From the cell containing the given text, extract its center point as (x, y) coordinate. 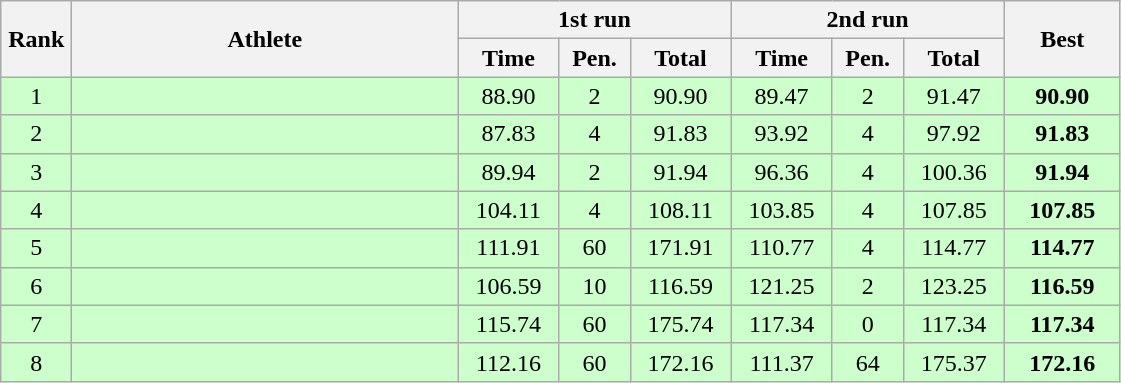
103.85 (782, 210)
171.91 (680, 248)
5 (36, 248)
7 (36, 324)
121.25 (782, 286)
87.83 (508, 134)
8 (36, 362)
1 (36, 96)
Rank (36, 39)
89.94 (508, 172)
10 (594, 286)
1st run (594, 20)
88.90 (508, 96)
Athlete (265, 39)
175.74 (680, 324)
6 (36, 286)
110.77 (782, 248)
89.47 (782, 96)
3 (36, 172)
0 (868, 324)
175.37 (954, 362)
91.47 (954, 96)
97.92 (954, 134)
108.11 (680, 210)
96.36 (782, 172)
2nd run (868, 20)
111.37 (782, 362)
112.16 (508, 362)
123.25 (954, 286)
115.74 (508, 324)
Best (1062, 39)
106.59 (508, 286)
64 (868, 362)
93.92 (782, 134)
100.36 (954, 172)
104.11 (508, 210)
111.91 (508, 248)
